Output the [x, y] coordinate of the center of the cell containing the given text.  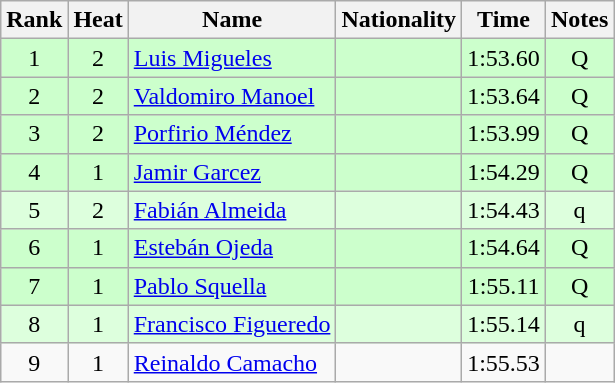
Luis Migueles [232, 58]
Valdomiro Manoel [232, 96]
7 [34, 286]
1:55.11 [504, 286]
1:55.53 [504, 362]
Jamir Garcez [232, 172]
1:53.64 [504, 96]
1:54.64 [504, 248]
Estebán Ojeda [232, 248]
1:53.99 [504, 134]
Name [232, 20]
1:55.14 [504, 324]
Porfirio Méndez [232, 134]
6 [34, 248]
5 [34, 210]
Time [504, 20]
Pablo Squella [232, 286]
Fabián Almeida [232, 210]
Francisco Figueredo [232, 324]
8 [34, 324]
Reinaldo Camacho [232, 362]
1:54.29 [504, 172]
Notes [579, 20]
1:53.60 [504, 58]
Rank [34, 20]
Nationality [399, 20]
3 [34, 134]
4 [34, 172]
9 [34, 362]
Heat [98, 20]
1:54.43 [504, 210]
